Detect which cell encompasses the target text, then output its (x, y) center coordinate. 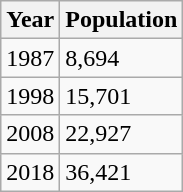
15,701 (122, 96)
2008 (30, 134)
22,927 (122, 134)
Year (30, 20)
Population (122, 20)
1987 (30, 58)
36,421 (122, 172)
8,694 (122, 58)
1998 (30, 96)
2018 (30, 172)
